Return the [X, Y] coordinate for the center point of the cell that contains the specified text.  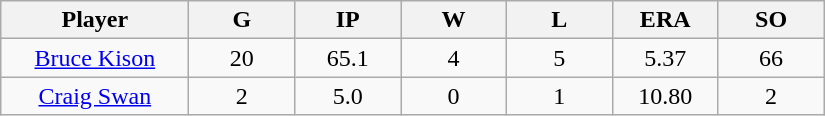
5.37 [665, 58]
0 [454, 96]
1 [559, 96]
Player [95, 20]
Bruce Kison [95, 58]
20 [242, 58]
W [454, 20]
5.0 [348, 96]
IP [348, 20]
L [559, 20]
10.80 [665, 96]
4 [454, 58]
65.1 [348, 58]
Craig Swan [95, 96]
5 [559, 58]
G [242, 20]
ERA [665, 20]
SO [771, 20]
66 [771, 58]
